From the cell containing the given text, extract its center point as [x, y] coordinate. 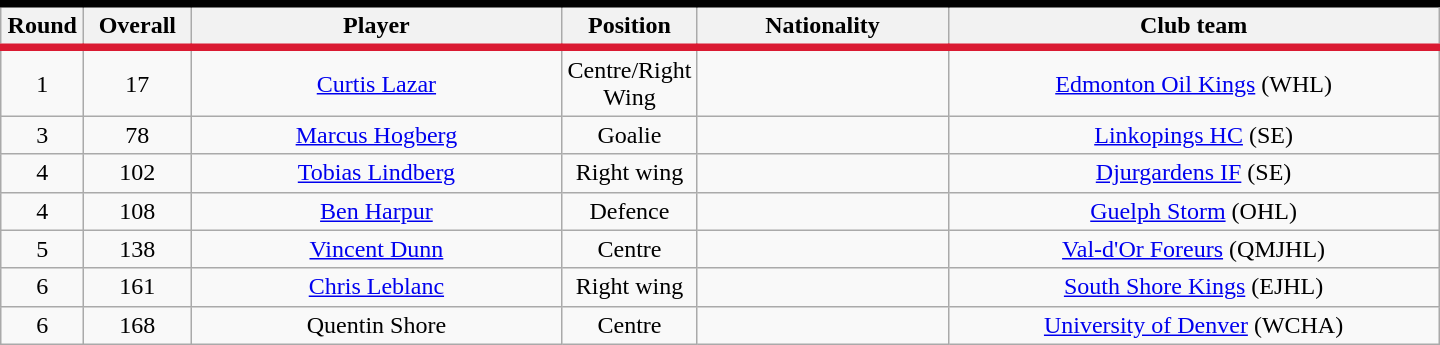
Centre/Right Wing [630, 82]
Edmonton Oil Kings (WHL) [1194, 82]
161 [138, 287]
3 [42, 135]
Tobias Lindberg [376, 173]
138 [138, 249]
Nationality [822, 26]
Marcus Hogberg [376, 135]
Overall [138, 26]
78 [138, 135]
102 [138, 173]
Quentin Shore [376, 325]
Goalie [630, 135]
Chris Leblanc [376, 287]
168 [138, 325]
Val-d'Or Foreurs (QMJHL) [1194, 249]
5 [42, 249]
Linkopings HC (SE) [1194, 135]
Round [42, 26]
Club team [1194, 26]
Djurgardens IF (SE) [1194, 173]
Defence [630, 211]
Player [376, 26]
1 [42, 82]
Ben Harpur [376, 211]
108 [138, 211]
South Shore Kings (EJHL) [1194, 287]
Vincent Dunn [376, 249]
University of Denver (WCHA) [1194, 325]
Curtis Lazar [376, 82]
17 [138, 82]
Position [630, 26]
Guelph Storm (OHL) [1194, 211]
